Find where the given text appears and provide that cell's center as [x, y] coordinate. 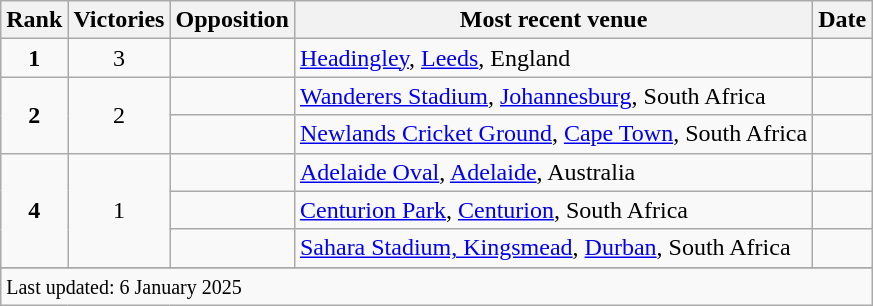
Sahara Stadium, Kingsmead, Durban, South Africa [553, 248]
Headingley, Leeds, England [553, 58]
3 [119, 58]
Last updated: 6 January 2025 [436, 286]
Date [842, 20]
Opposition [232, 20]
Adelaide Oval, Adelaide, Australia [553, 172]
Centurion Park, Centurion, South Africa [553, 210]
Victories [119, 20]
4 [34, 210]
Wanderers Stadium, Johannesburg, South Africa [553, 96]
Newlands Cricket Ground, Cape Town, South Africa [553, 134]
Rank [34, 20]
Most recent venue [553, 20]
